Return [X, Y] of the center of cell containing provided text 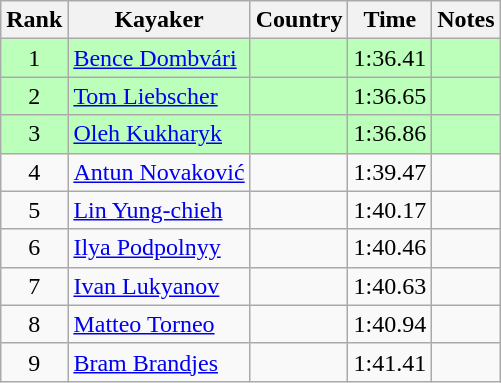
Ivan Lukyanov [159, 286]
Bence Dombvári [159, 58]
6 [34, 248]
Kayaker [159, 20]
Bram Brandjes [159, 362]
Matteo Torneo [159, 324]
Notes [466, 20]
Lin Yung-chieh [159, 210]
7 [34, 286]
1:39.47 [390, 172]
Time [390, 20]
4 [34, 172]
1 [34, 58]
Tom Liebscher [159, 96]
1:40.17 [390, 210]
1:40.46 [390, 248]
Antun Novaković [159, 172]
3 [34, 134]
8 [34, 324]
5 [34, 210]
1:36.65 [390, 96]
1:36.41 [390, 58]
Country [299, 20]
1:40.94 [390, 324]
Oleh Kukharyk [159, 134]
1:41.41 [390, 362]
2 [34, 96]
1:40.63 [390, 286]
1:36.86 [390, 134]
9 [34, 362]
Ilya Podpolnyy [159, 248]
Rank [34, 20]
